Locate the cell with the specified text and output its [x, y] center coordinate. 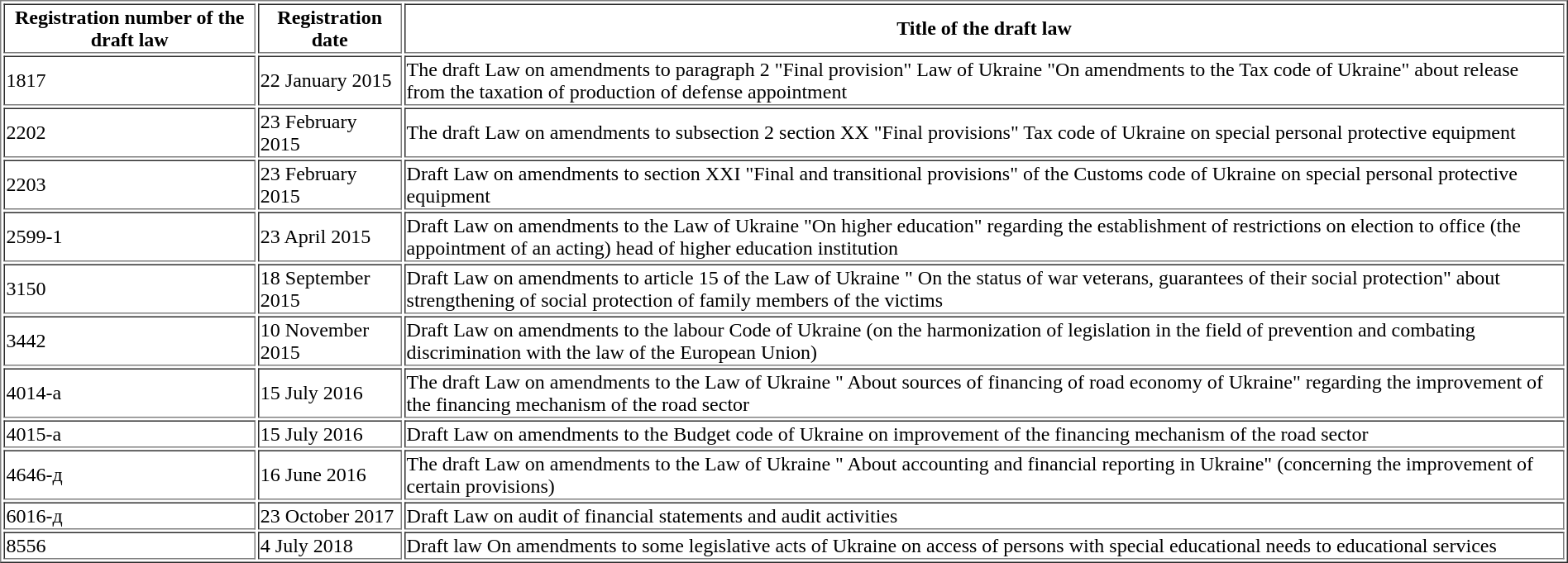
Draft law On amendments to some legislative acts of Ukraine on access of persons with special educational needs to educational services [984, 546]
4015-а [129, 433]
4646-д [129, 475]
1817 [129, 81]
Registration date [330, 28]
Registration number of the draft law [129, 28]
6016-д [129, 516]
2203 [129, 185]
23 October 2017 [330, 516]
8556 [129, 546]
10 November 2015 [330, 341]
23 April 2015 [330, 236]
4014-а [129, 394]
Title of the draft law [984, 28]
16 June 2016 [330, 475]
3442 [129, 341]
18 September 2015 [330, 289]
Draft Law on audit of financial statements and audit activities [984, 516]
Draft Law on amendments to the Budget code of Ukraine on improvement of the financing mechanism of the road sector [984, 433]
Draft Law on amendments to section XXI "Final and transitional provisions" of the Customs code of Ukraine on special personal protective equipment [984, 185]
22 January 2015 [330, 81]
2599-1 [129, 236]
2202 [129, 132]
3150 [129, 289]
4 July 2018 [330, 546]
The draft Law on amendments to subsection 2 section XX "Final provisions" Tax code of Ukraine on special personal protective equipment [984, 132]
